Locate the cell with the specified text and output its (x, y) center coordinate. 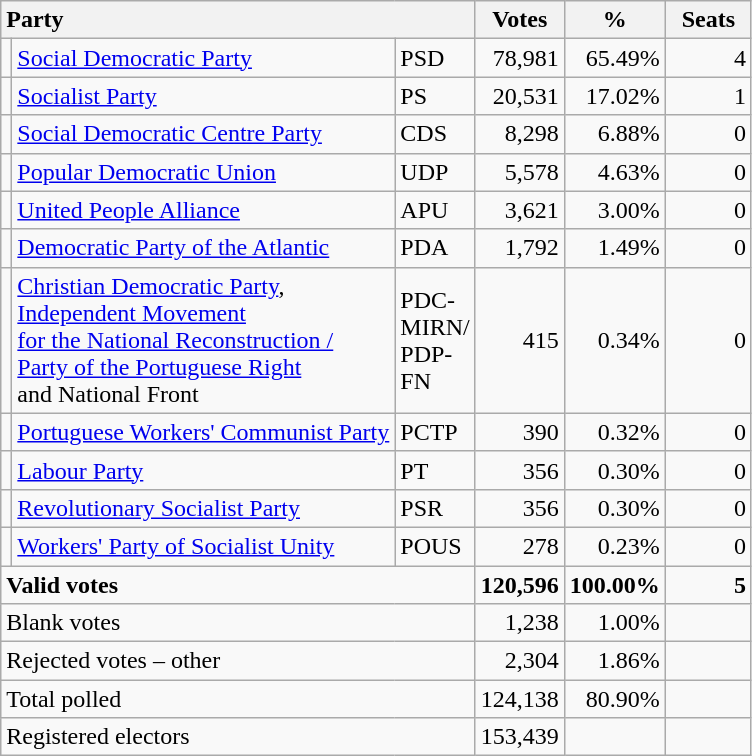
Workers' Party of Socialist Unity (204, 546)
100.00% (614, 585)
Social Democratic Centre Party (204, 134)
Seats (708, 20)
PDC-MIRN/PDP-FN (435, 340)
390 (520, 432)
2,304 (520, 661)
20,531 (520, 96)
1.86% (614, 661)
Popular Democratic Union (204, 172)
415 (520, 340)
65.49% (614, 58)
0.34% (614, 340)
POUS (435, 546)
153,439 (520, 737)
Portuguese Workers' Communist Party (204, 432)
17.02% (614, 96)
Blank votes (238, 623)
Labour Party (204, 470)
4.63% (614, 172)
3.00% (614, 210)
1,238 (520, 623)
PSR (435, 508)
6.88% (614, 134)
PSD (435, 58)
1 (708, 96)
Votes (520, 20)
124,138 (520, 699)
PT (435, 470)
Rejected votes – other (238, 661)
UDP (435, 172)
Party (238, 20)
Social Democratic Party (204, 58)
0.23% (614, 546)
United People Alliance (204, 210)
0.32% (614, 432)
4 (708, 58)
APU (435, 210)
278 (520, 546)
1.49% (614, 248)
CDS (435, 134)
Socialist Party (204, 96)
5 (708, 585)
Democratic Party of the Atlantic (204, 248)
1.00% (614, 623)
120,596 (520, 585)
78,981 (520, 58)
Revolutionary Socialist Party (204, 508)
Total polled (238, 699)
Valid votes (238, 585)
PCTP (435, 432)
PDA (435, 248)
1,792 (520, 248)
Registered electors (238, 737)
Christian Democratic Party,Independent Movementfor the National Reconstruction /Party of the Portuguese Rightand National Front (204, 340)
80.90% (614, 699)
8,298 (520, 134)
% (614, 20)
5,578 (520, 172)
3,621 (520, 210)
PS (435, 96)
